Return the (x, y) coordinate for the center point of the cell that contains the specified text.  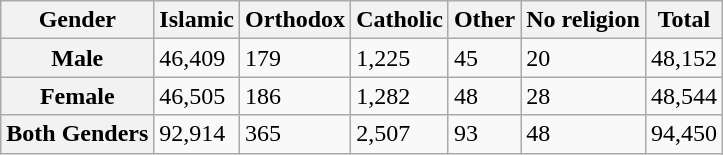
Female (78, 96)
Orthodox (296, 20)
93 (484, 134)
365 (296, 134)
No religion (584, 20)
Other (484, 20)
Islamic (197, 20)
45 (484, 58)
46,505 (197, 96)
2,507 (400, 134)
Male (78, 58)
179 (296, 58)
Catholic (400, 20)
46,409 (197, 58)
186 (296, 96)
28 (584, 96)
Total (684, 20)
48,544 (684, 96)
20 (584, 58)
1,282 (400, 96)
48,152 (684, 58)
Gender (78, 20)
1,225 (400, 58)
Both Genders (78, 134)
92,914 (197, 134)
94,450 (684, 134)
